Return (X, Y) of the center of cell containing provided text 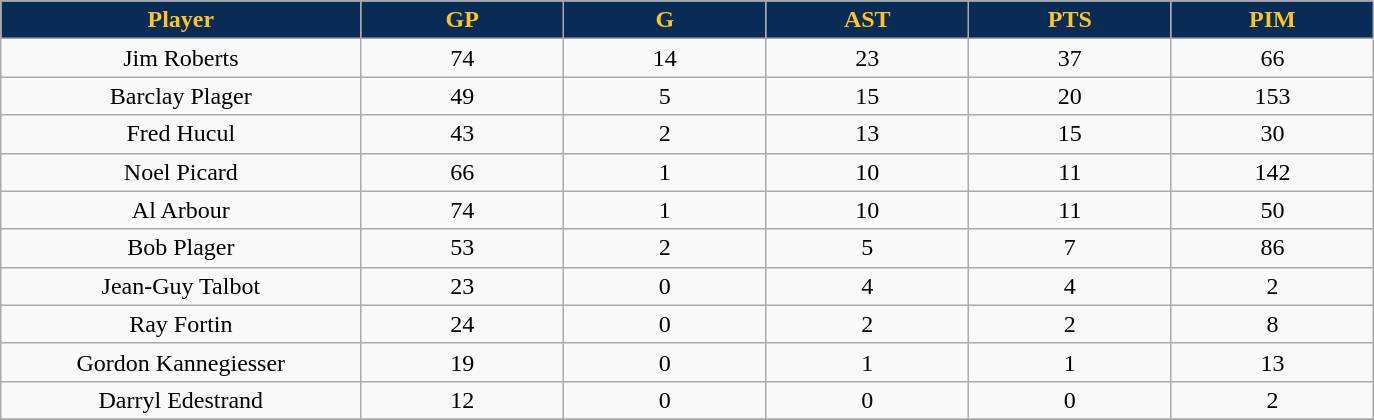
G (664, 20)
PIM (1272, 20)
24 (462, 324)
Al Arbour (181, 210)
Darryl Edestrand (181, 400)
Gordon Kannegiesser (181, 362)
Bob Plager (181, 248)
14 (664, 58)
50 (1272, 210)
37 (1070, 58)
153 (1272, 96)
Fred Hucul (181, 134)
30 (1272, 134)
PTS (1070, 20)
12 (462, 400)
GP (462, 20)
Noel Picard (181, 172)
19 (462, 362)
8 (1272, 324)
Jean-Guy Talbot (181, 286)
86 (1272, 248)
Jim Roberts (181, 58)
AST (868, 20)
49 (462, 96)
20 (1070, 96)
53 (462, 248)
142 (1272, 172)
Ray Fortin (181, 324)
Barclay Plager (181, 96)
43 (462, 134)
Player (181, 20)
7 (1070, 248)
